Provide the [x, y] coordinate of the cell's center where the given text is located.  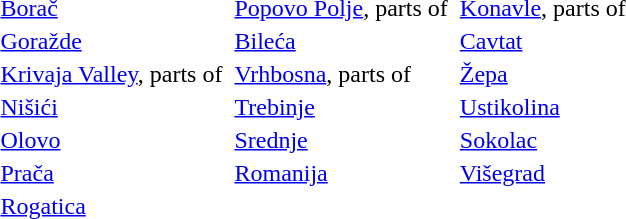
Vrhbosna, parts of [341, 74]
Trebinje [341, 107]
Bileća [341, 41]
Srednje [341, 140]
Romanija [341, 173]
